Scan for the cell matching the given text and deliver its [X, Y] coordinate at center. 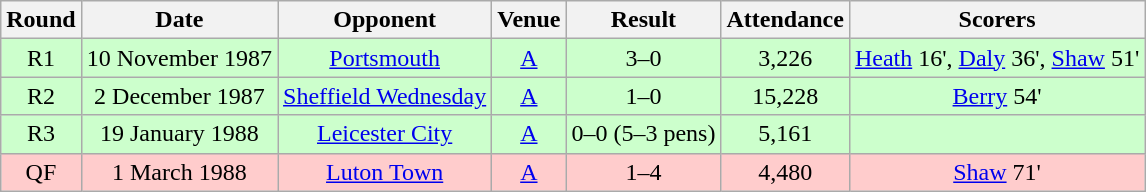
1–4 [644, 172]
10 November 1987 [179, 58]
Portsmouth [385, 58]
Attendance [785, 20]
3–0 [644, 58]
1 March 1988 [179, 172]
Scorers [996, 20]
2 December 1987 [179, 96]
QF [41, 172]
19 January 1988 [179, 134]
Sheffield Wednesday [385, 96]
Date [179, 20]
R1 [41, 58]
4,480 [785, 172]
Result [644, 20]
3,226 [785, 58]
Round [41, 20]
Opponent [385, 20]
Leicester City [385, 134]
Venue [529, 20]
0–0 (5–3 pens) [644, 134]
Berry 54' [996, 96]
5,161 [785, 134]
Shaw 71' [996, 172]
15,228 [785, 96]
Heath 16', Daly 36', Shaw 51' [996, 58]
R2 [41, 96]
R3 [41, 134]
1–0 [644, 96]
Luton Town [385, 172]
